Pinpoint the cell where the given text exists, returning its (X, Y) midpoint coordinate. 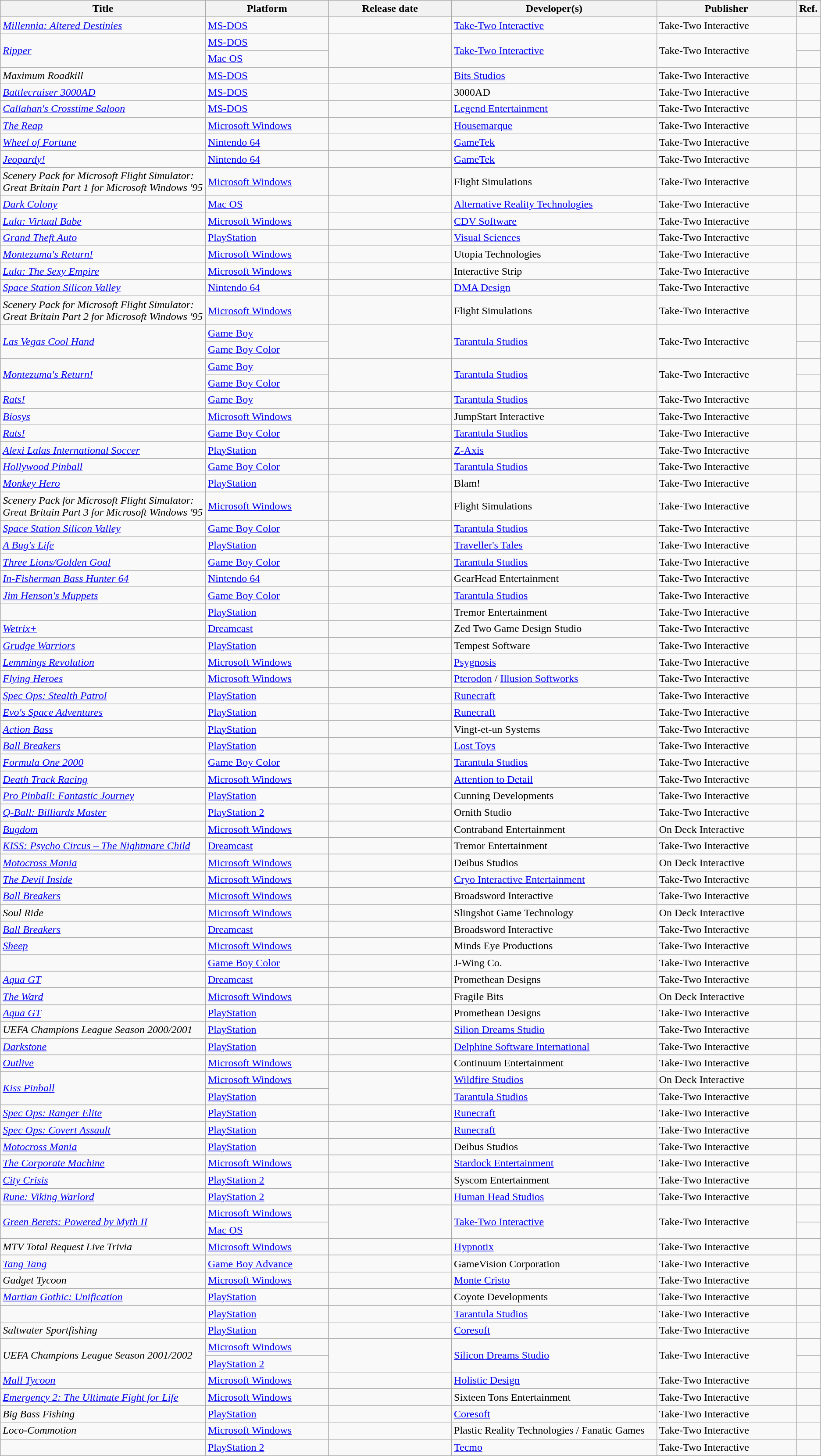
The Devil Inside (103, 879)
Scenery Pack for Microsoft Flight Simulator: Great Britain Part 2 for Microsoft Windows '95 (103, 311)
Minds Eye Productions (554, 946)
Cryo Interactive Entertainment (554, 879)
Scenery Pack for Microsoft Flight Simulator: Great Britain Part 3 for Microsoft Windows '95 (103, 506)
UEFA Champions League Season 2000/2001 (103, 1029)
Tecmo (554, 1447)
Wildfire Studios (554, 1080)
JumpStart Interactive (554, 416)
Platform (267, 9)
Scenery Pack for Microsoft Flight Simulator: Great Britain Part 1 for Microsoft Windows '95 (103, 182)
Tang Tang (103, 1263)
Pro Pinball: Fantastic Journey (103, 796)
Gadget Tycoon (103, 1280)
Visual Sciences (554, 238)
Silion Dreams Studio (554, 1029)
Bits Studios (554, 75)
Contraband Entertainment (554, 829)
Biosys (103, 416)
Developer(s) (554, 9)
Death Track Racing (103, 779)
Grudge Warriors (103, 646)
J-Wing Co. (554, 963)
Ripper (103, 50)
Alternative Reality Technologies (554, 204)
Plastic Reality Technologies / Fanatic Games (554, 1431)
Game Boy Advance (267, 1263)
KISS: Psycho Circus – The Nightmare Child (103, 846)
Wetrix+ (103, 629)
Formula One 2000 (103, 762)
Z-Axis (554, 450)
Q-Ball: Billiards Master (103, 813)
Saltwater Sportfishing (103, 1330)
Silicon Dreams Studio (554, 1356)
Continuum Entertainment (554, 1063)
Dark Colony (103, 204)
GameVision Corporation (554, 1263)
Blam! (554, 483)
Rune: Viking Warlord (103, 1197)
Spec Ops: Stealth Patrol (103, 696)
Evo's Space Adventures (103, 712)
Legend Entertainment (554, 109)
Lost Toys (554, 746)
Human Head Studios (554, 1197)
Emergency 2: The Ultimate Fight for Life (103, 1397)
Monte Cristo (554, 1280)
Attention to Detail (554, 779)
Monkey Hero (103, 483)
Battlecruiser 3000AD (103, 92)
GearHead Entertainment (554, 579)
Callahan's Crosstime Saloon (103, 109)
Wheel of Fortune (103, 142)
Kiss Pinball (103, 1088)
Big Bass Fishing (103, 1414)
The Corporate Machine (103, 1163)
Syscom Entertainment (554, 1180)
Utopia Technologies (554, 255)
Psygnosis (554, 662)
Mall Tycoon (103, 1381)
Sixteen Tons Entertainment (554, 1397)
Grand Theft Auto (103, 238)
Martian Gothic: Unification (103, 1297)
Lemmings Revolution (103, 662)
The Ward (103, 996)
Title (103, 9)
3000AD (554, 92)
Ref. (808, 9)
Flying Heroes (103, 679)
City Crisis (103, 1180)
Outlive (103, 1063)
Zed Two Game Design Studio (554, 629)
Pterodon / Illusion Softworks (554, 679)
Sheep (103, 946)
Jeopardy! (103, 159)
Delphine Software International (554, 1047)
MTV Total Request Live Trivia (103, 1247)
In-Fisherman Bass Hunter 64 (103, 579)
Traveller's Tales (554, 545)
Bugdom (103, 829)
The Reap (103, 126)
Spec Ops: Ranger Elite (103, 1113)
Housemarque (554, 126)
DMA Design (554, 288)
Las Vegas Cool Hand (103, 341)
Tempest Software (554, 646)
Maximum Roadkill (103, 75)
Coyote Developments (554, 1297)
Fragile Bits (554, 996)
Alexi Lalas International Soccer (103, 450)
Millennia: Altered Destinies (103, 25)
Spec Ops: Covert Assault (103, 1130)
Hypnotix (554, 1247)
Action Bass (103, 729)
Lula: Virtual Babe (103, 221)
CDV Software (554, 221)
Stardock Entertainment (554, 1163)
Three Lions/Golden Goal (103, 562)
Green Berets: Powered by Myth II (103, 1222)
Loco-Commotion (103, 1431)
Hollywood Pinball (103, 466)
Darkstone (103, 1047)
Vingt-et-un Systems (554, 729)
Slingshot Game Technology (554, 913)
Holistic Design (554, 1381)
Lula: The Sexy Empire (103, 271)
Jim Henson's Muppets (103, 595)
Soul Ride (103, 913)
Cunning Developments (554, 796)
A Bug's Life (103, 545)
UEFA Champions League Season 2001/2002 (103, 1356)
Publisher (726, 9)
Release date (390, 9)
Interactive Strip (554, 271)
Ornith Studio (554, 813)
